Determine the [x, y] coordinate at the center of the cell enclosing the given text.  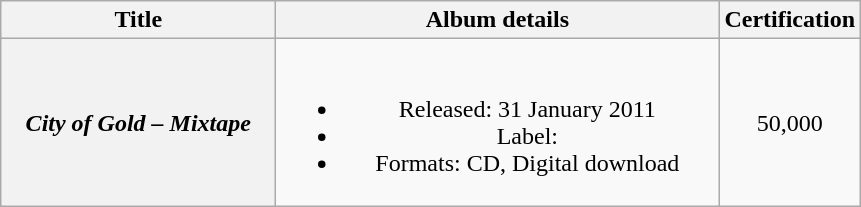
Title [138, 20]
Album details [498, 20]
City of Gold – Mixtape [138, 122]
Released: 31 January 2011Label:Formats: CD, Digital download [498, 122]
Certification [790, 20]
50,000 [790, 122]
